From the cell containing the given text, extract its center point as (X, Y) coordinate. 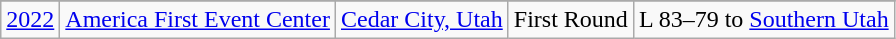
2022 (30, 20)
America First Event Center (198, 20)
Cedar City, Utah (422, 20)
L 83–79 to Southern Utah (764, 20)
First Round (570, 20)
